From the cell containing the given text, extract its center point as [X, Y] coordinate. 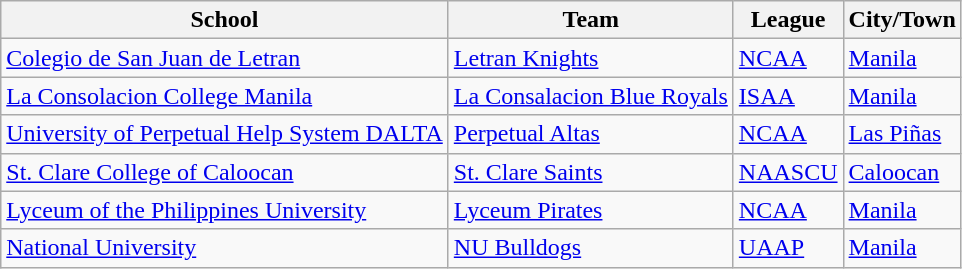
City/Town [902, 20]
Team [590, 20]
St. Clare Saints [590, 172]
Las Piñas [902, 134]
Letran Knights [590, 58]
UAAP [788, 248]
University of Perpetual Help System DALTA [225, 134]
Colegio de San Juan de Letran [225, 58]
School [225, 20]
La Consalacion Blue Royals [590, 96]
Perpetual Altas [590, 134]
Lyceum of the Philippines University [225, 210]
St. Clare College of Caloocan [225, 172]
League [788, 20]
Caloocan [902, 172]
ISAA [788, 96]
NAASCU [788, 172]
National University [225, 248]
NU Bulldogs [590, 248]
Lyceum Pirates [590, 210]
La Consolacion College Manila [225, 96]
